Output the [X, Y] coordinate of the center of the cell containing the given text.  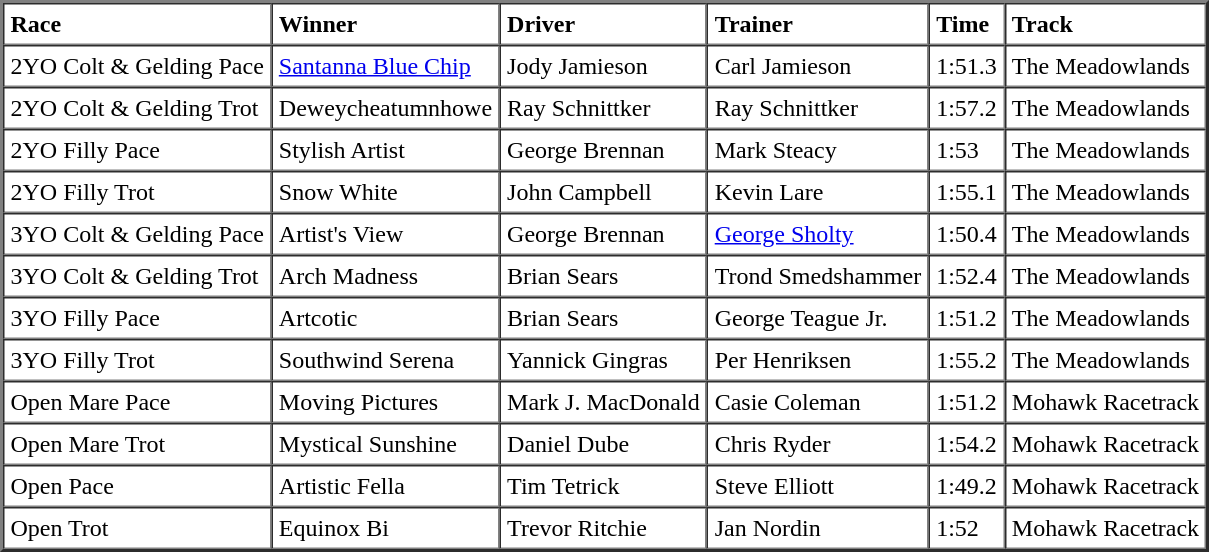
Southwind Serena [385, 360]
1:57.2 [967, 108]
John Campbell [604, 192]
Trond Smedshammer [818, 276]
Artistic Fella [385, 486]
Equinox Bi [385, 528]
1:54.2 [967, 444]
Trevor Ritchie [604, 528]
Deweycheatumnhowe [385, 108]
Winner [385, 24]
3YO Filly Trot [137, 360]
Open Mare Pace [137, 402]
Mark J. MacDonald [604, 402]
Arch Madness [385, 276]
Jan Nordin [818, 528]
Open Mare Trot [137, 444]
Yannick Gingras [604, 360]
3YO Colt & Gelding Trot [137, 276]
1:52 [967, 528]
Artist's View [385, 234]
Daniel Dube [604, 444]
Mark Steacy [818, 150]
1:52.4 [967, 276]
George Teague Jr. [818, 318]
Time [967, 24]
Track [1105, 24]
Trainer [818, 24]
2YO Filly Pace [137, 150]
1:55.1 [967, 192]
Casie Coleman [818, 402]
Stylish Artist [385, 150]
2YO Filly Trot [137, 192]
Per Henriksen [818, 360]
2YO Colt & Gelding Pace [137, 66]
Open Trot [137, 528]
Steve Elliott [818, 486]
Jody Jamieson [604, 66]
Santanna Blue Chip [385, 66]
1:53 [967, 150]
1:51.3 [967, 66]
Race [137, 24]
Snow White [385, 192]
Mystical Sunshine [385, 444]
Chris Ryder [818, 444]
1:49.2 [967, 486]
Carl Jamieson [818, 66]
Artcotic [385, 318]
3YO Colt & Gelding Pace [137, 234]
2YO Colt & Gelding Trot [137, 108]
Tim Tetrick [604, 486]
Kevin Lare [818, 192]
George Sholty [818, 234]
Moving Pictures [385, 402]
3YO Filly Pace [137, 318]
Open Pace [137, 486]
1:55.2 [967, 360]
Driver [604, 24]
1:50.4 [967, 234]
